Search for the cell housing the specified text and yield its (X, Y) center coordinate. 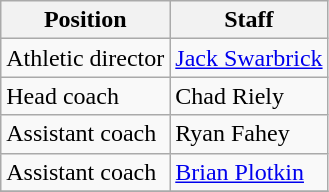
Brian Plotkin (249, 172)
Chad Riely (249, 96)
Jack Swarbrick (249, 58)
Position (86, 20)
Head coach (86, 96)
Athletic director (86, 58)
Staff (249, 20)
Ryan Fahey (249, 134)
